Pinpoint the cell where the given text exists, returning its (X, Y) midpoint coordinate. 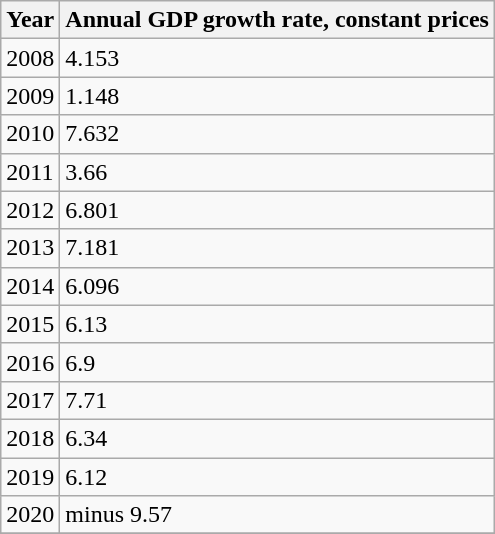
2018 (30, 438)
7.181 (278, 248)
4.153 (278, 58)
2010 (30, 134)
1.148 (278, 96)
Year (30, 20)
2008 (30, 58)
6.12 (278, 477)
2013 (30, 248)
6.9 (278, 362)
6.13 (278, 324)
2009 (30, 96)
2020 (30, 515)
6.34 (278, 438)
2011 (30, 172)
2017 (30, 400)
2014 (30, 286)
6.096 (278, 286)
7.71 (278, 400)
Annual GDP growth rate, constant prices (278, 20)
7.632 (278, 134)
2015 (30, 324)
minus 9.57 (278, 515)
2019 (30, 477)
6.801 (278, 210)
2012 (30, 210)
3.66 (278, 172)
2016 (30, 362)
